Return [X, Y] of the center of cell containing provided text 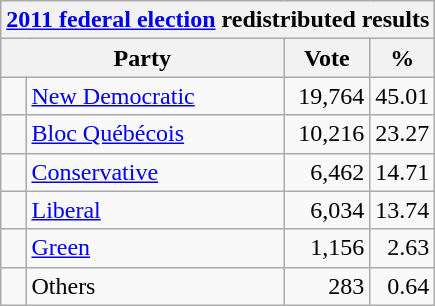
Green [155, 248]
1,156 [327, 248]
10,216 [327, 134]
6,462 [327, 172]
283 [327, 286]
New Democratic [155, 96]
2.63 [402, 248]
Bloc Québécois [155, 134]
6,034 [327, 210]
Vote [327, 58]
Conservative [155, 172]
Others [155, 286]
% [402, 58]
19,764 [327, 96]
14.71 [402, 172]
0.64 [402, 286]
13.74 [402, 210]
45.01 [402, 96]
Liberal [155, 210]
Party [142, 58]
23.27 [402, 134]
2011 federal election redistributed results [218, 20]
